Find where the given text appears and provide that cell's center as [x, y] coordinate. 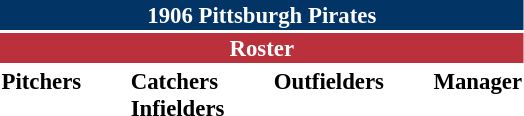
1906 Pittsburgh Pirates [262, 15]
Roster [262, 48]
